Provide the [X, Y] coordinate of the cell's center where the given text is located.  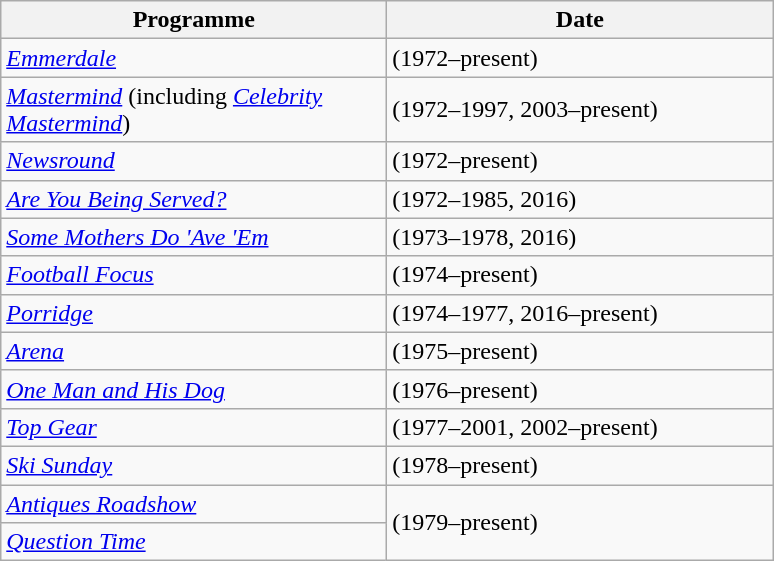
Arena [194, 351]
Newsround [194, 161]
(1974–present) [580, 275]
Emmerdale [194, 58]
Programme [194, 20]
(1977–2001, 2002–present) [580, 427]
Mastermind (including Celebrity Mastermind) [194, 110]
Top Gear [194, 427]
Porridge [194, 313]
(1974–1977, 2016–present) [580, 313]
Are You Being Served? [194, 199]
Football Focus [194, 275]
(1972–1997, 2003–present) [580, 110]
(1976–present) [580, 389]
Date [580, 20]
(1979–present) [580, 522]
(1975–present) [580, 351]
Some Mothers Do 'Ave 'Em [194, 237]
One Man and His Dog [194, 389]
(1978–present) [580, 465]
(1972–1985, 2016) [580, 199]
Question Time [194, 542]
Ski Sunday [194, 465]
(1973–1978, 2016) [580, 237]
Antiques Roadshow [194, 503]
